Pinpoint the cell where the given text exists, returning its (X, Y) midpoint coordinate. 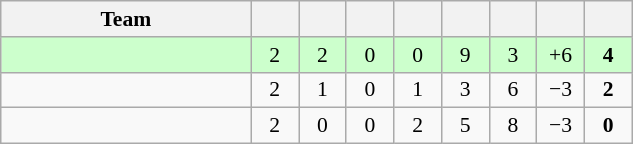
6 (513, 90)
9 (465, 55)
Team (126, 19)
+6 (561, 55)
4 (608, 55)
8 (513, 126)
5 (465, 126)
